Pinpoint the cell where the given text exists, returning its [x, y] midpoint coordinate. 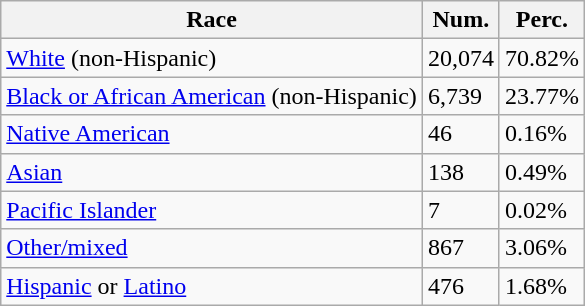
Pacific Islander [212, 210]
3.06% [542, 248]
Black or African American (non-Hispanic) [212, 96]
6,739 [460, 96]
20,074 [460, 58]
70.82% [542, 58]
Perc. [542, 20]
0.16% [542, 134]
138 [460, 172]
46 [460, 134]
Hispanic or Latino [212, 286]
Race [212, 20]
476 [460, 286]
White (non-Hispanic) [212, 58]
Native American [212, 134]
1.68% [542, 286]
7 [460, 210]
0.02% [542, 210]
0.49% [542, 172]
Other/mixed [212, 248]
Asian [212, 172]
23.77% [542, 96]
867 [460, 248]
Num. [460, 20]
